Return the [x, y] coordinate for the center point of the cell that contains the specified text.  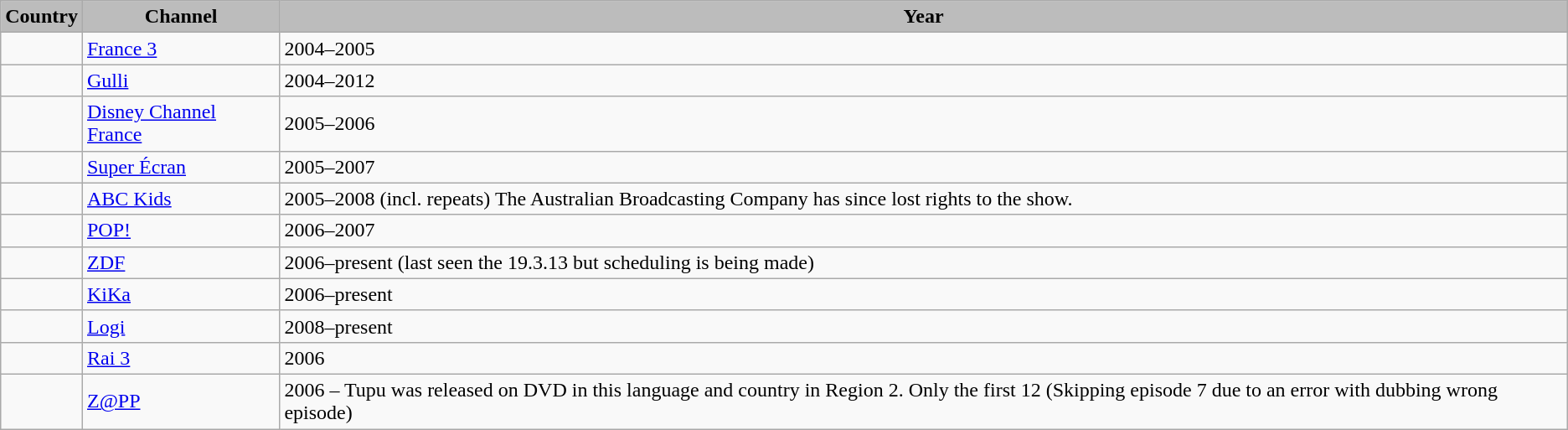
2004–2012 [923, 80]
2005–2007 [923, 167]
2004–2005 [923, 49]
2006 [923, 358]
Logi [181, 326]
Gulli [181, 80]
Disney Channel France [181, 124]
ZDF [181, 262]
2006–2007 [923, 231]
KiKa [181, 294]
2006–present (last seen the 19.3.13 but scheduling is being made) [923, 262]
Channel [181, 17]
France 3 [181, 49]
Super Écran [181, 167]
2008–present [923, 326]
Country [42, 17]
2005–2006 [923, 124]
Year [923, 17]
Z@PP [181, 401]
POP! [181, 231]
Rai 3 [181, 358]
2006–present [923, 294]
ABC Kids [181, 199]
2005–2008 (incl. repeats) The Australian Broadcasting Company has since lost rights to the show. [923, 199]
